Identify which cell holds the provided text, then report its [x, y] central coordinate. 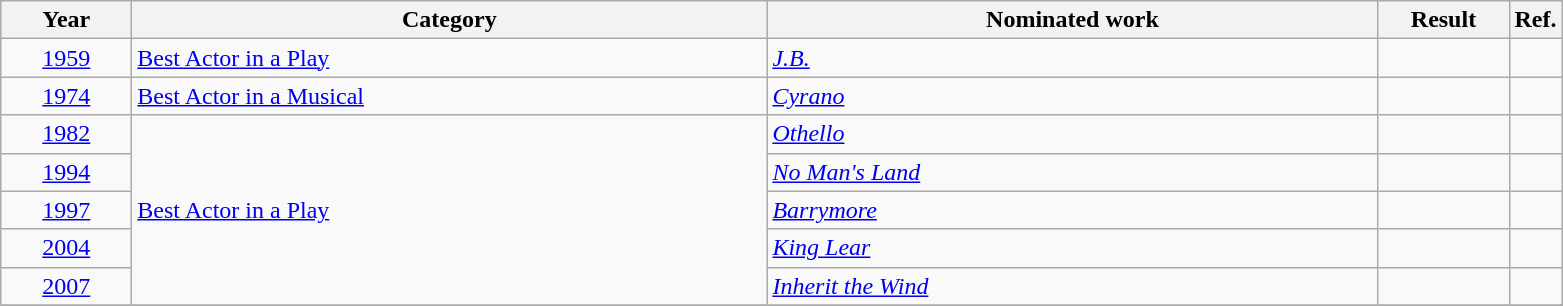
1997 [66, 210]
2004 [66, 248]
Year [66, 20]
Category [450, 20]
1959 [66, 58]
Best Actor in a Musical [450, 96]
Result [1444, 20]
Othello [1072, 134]
No Man's Land [1072, 172]
1974 [66, 96]
1994 [66, 172]
Barrymore [1072, 210]
1982 [66, 134]
Cyrano [1072, 96]
Nominated work [1072, 20]
Inherit the Wind [1072, 286]
King Lear [1072, 248]
J.B. [1072, 58]
2007 [66, 286]
Ref. [1536, 20]
